Extract the [X, Y] coordinate from the center of the cell holding the provided text.  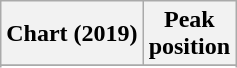
Peakposition [189, 34]
Chart (2019) [72, 34]
